Extract the [X, Y] coordinate from the center of the cell holding the provided text.  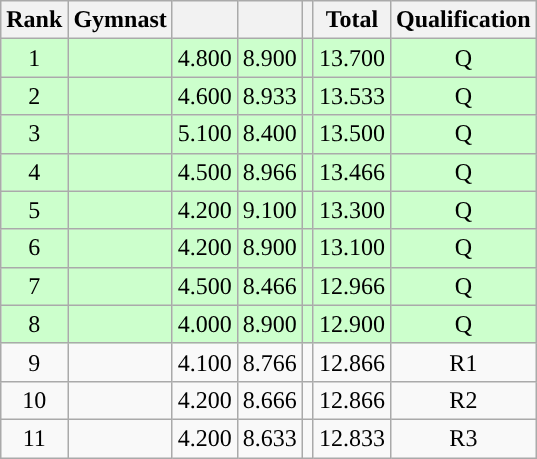
6 [34, 248]
4.800 [204, 58]
R3 [464, 438]
8.933 [270, 96]
Gymnast [120, 20]
9.100 [270, 210]
Total [352, 20]
5 [34, 210]
Rank [34, 20]
13.500 [352, 134]
13.700 [352, 58]
13.100 [352, 248]
13.300 [352, 210]
9 [34, 362]
8.966 [270, 172]
Qualification [464, 20]
12.900 [352, 324]
12.966 [352, 286]
13.533 [352, 96]
10 [34, 400]
R2 [464, 400]
4.000 [204, 324]
5.100 [204, 134]
4 [34, 172]
11 [34, 438]
4.600 [204, 96]
2 [34, 96]
R1 [464, 362]
1 [34, 58]
7 [34, 286]
8.400 [270, 134]
8 [34, 324]
8.633 [270, 438]
8.766 [270, 362]
8.666 [270, 400]
12.833 [352, 438]
4.100 [204, 362]
3 [34, 134]
8.466 [270, 286]
13.466 [352, 172]
